Capture the cell that displays the provided text and extract its [x, y] central coordinate. 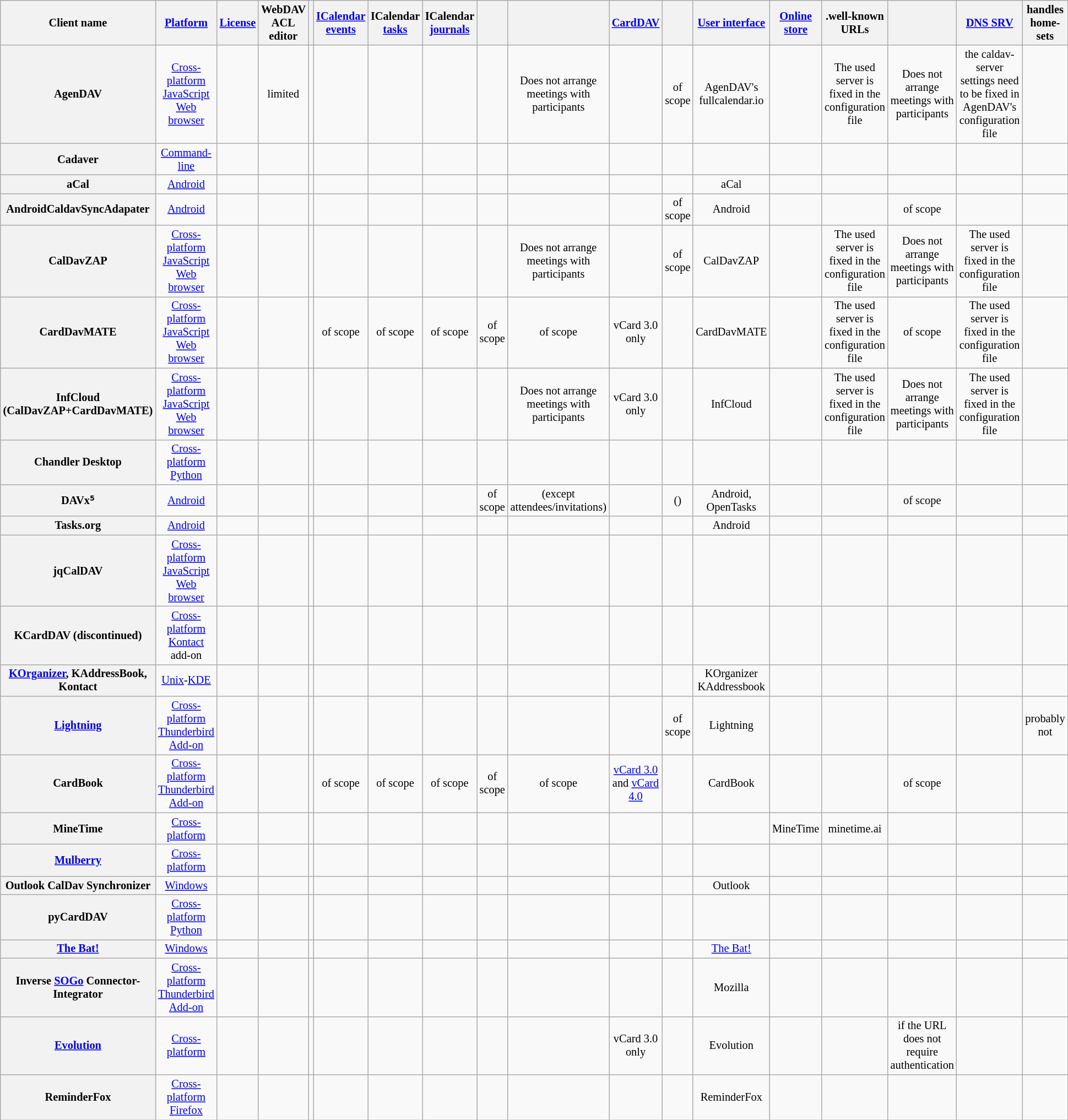
Outlook [731, 885]
Android, OpenTasks [731, 500]
probably not [1045, 726]
.well-known URLs [855, 23]
Outlook CalDav Synchronizer [78, 885]
limited [283, 94]
Tasks.org [78, 526]
jqCalDAV [78, 571]
Mulberry [78, 860]
Unix-KDE [186, 680]
Mozilla [731, 987]
the caldav-server settings need to be fixed in AgenDAV's configuration file [990, 94]
AgenDAV's fullcalendar.io [731, 94]
AndroidCaldavSyncAdapater [78, 209]
InfCloud [731, 404]
Command-line [186, 159]
License [238, 23]
Cross-platform Kontact add-on [186, 635]
Inverse SOGo Connector-Integrator [78, 987]
User interface [731, 23]
KCardDAV (discontinued) [78, 635]
handles home-sets [1045, 23]
Online store [795, 23]
(except attendees/invitations) [559, 500]
DAVx⁵ [78, 500]
Cadaver [78, 159]
minetime.ai [855, 829]
Chandler Desktop [78, 462]
Platform [186, 23]
CardDAV [636, 23]
ICalendar tasks [395, 23]
vCard 3.0 and vCard 4.0 [636, 783]
ICalendar events [340, 23]
KOrganizer KAddressbook [731, 680]
Client name [78, 23]
if the URL does not require authentication [922, 1046]
DNS SRV [990, 23]
pyCardDAV [78, 917]
ICalendar journals [449, 23]
InfCloud (CalDavZAP+CardDavMATE) [78, 404]
Cross-platform Firefox [186, 1097]
KOrganizer, KAddressBook, Kontact [78, 680]
AgenDAV [78, 94]
() [677, 500]
WebDAV ACL editor [283, 23]
